Extract the [X, Y] coordinate from the center of the cell holding the provided text.  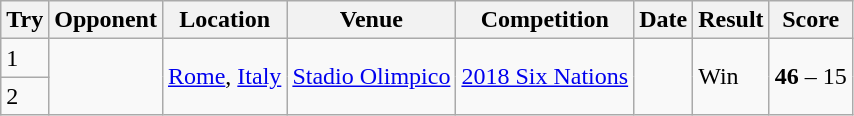
2018 Six Nations [545, 77]
Venue [372, 20]
Rome, Italy [224, 77]
Stadio Olimpico [372, 77]
Opponent [106, 20]
Location [224, 20]
Try [25, 20]
2 [25, 96]
Date [664, 20]
Result [731, 20]
Competition [545, 20]
Win [731, 77]
Score [810, 20]
1 [25, 58]
46 – 15 [810, 77]
